Identify which cell holds the provided text, then report its (X, Y) central coordinate. 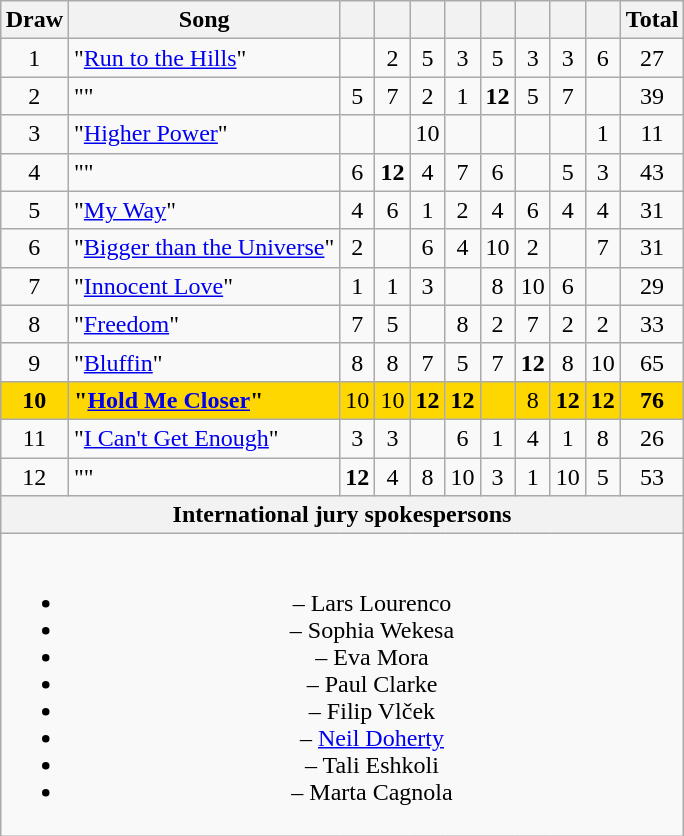
"Bigger than the Universe" (204, 248)
"Freedom" (204, 324)
26 (652, 438)
"Bluffin" (204, 362)
International jury spokespersons (342, 515)
"My Way" (204, 210)
53 (652, 477)
9 (34, 362)
"Innocent Love" (204, 286)
– Lars Lourenco – Sophia Wekesa – Eva Mora – Paul Clarke – Filip Vlček – Neil Doherty – Tali Eshkoli – Marta Cagnola (342, 685)
"Run to the Hills" (204, 58)
29 (652, 286)
27 (652, 58)
"Hold Me Closer" (204, 400)
33 (652, 324)
39 (652, 96)
"I Can't Get Enough" (204, 438)
"Higher Power" (204, 134)
Song (204, 20)
65 (652, 362)
43 (652, 172)
76 (652, 400)
Total (652, 20)
Draw (34, 20)
